Extract the (x, y) coordinate from the center of the cell holding the provided text.  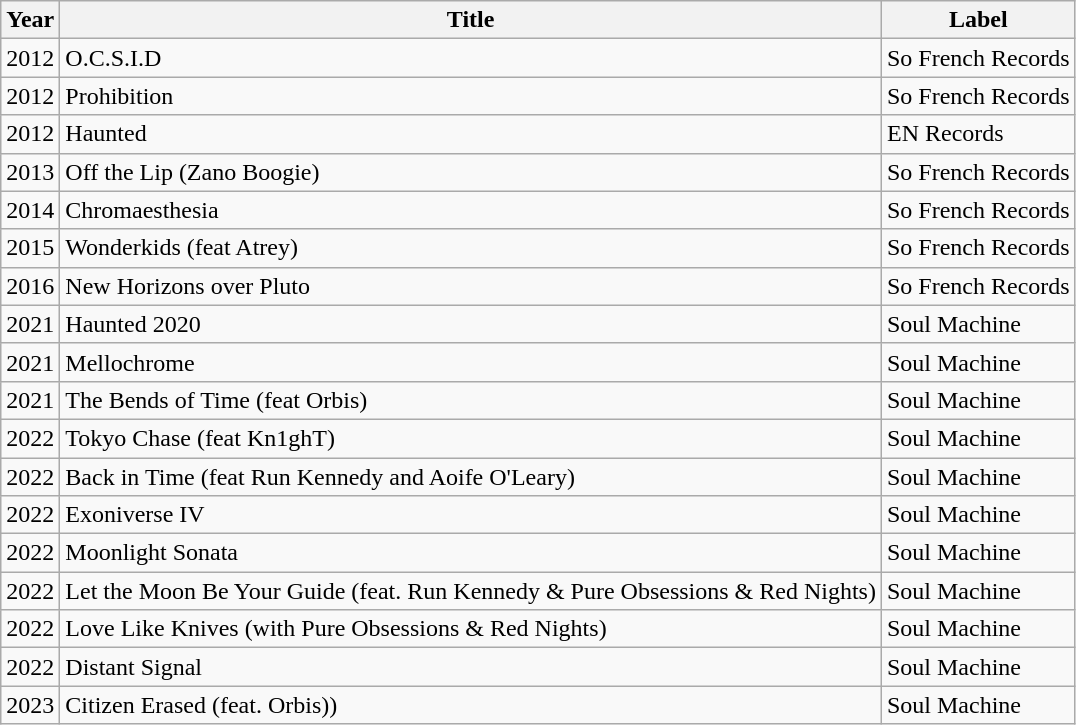
2016 (30, 286)
Label (978, 20)
2015 (30, 248)
New Horizons over Pluto (471, 286)
Prohibition (471, 96)
Title (471, 20)
Wonderkids (feat Atrey) (471, 248)
Citizen Erased (feat. Orbis)) (471, 705)
Chromaesthesia (471, 210)
2013 (30, 172)
Haunted 2020 (471, 324)
Tokyo Chase (feat Kn1ghT) (471, 438)
Year (30, 20)
Off the Lip (Zano Boogie) (471, 172)
2023 (30, 705)
Moonlight Sonata (471, 553)
Distant Signal (471, 667)
Let the Moon Be Your Guide (feat. Run Kennedy & Pure Obsessions & Red Nights) (471, 591)
O.C.S.I.D (471, 58)
Haunted (471, 134)
Back in Time (feat Run Kennedy and Aoife O'Leary) (471, 477)
The Bends of Time (feat Orbis) (471, 400)
Mellochrome (471, 362)
Love Like Knives (with Pure Obsessions & Red Nights) (471, 629)
EN Records (978, 134)
Exoniverse IV (471, 515)
2014 (30, 210)
